Search for the cell housing the specified text and yield its (X, Y) center coordinate. 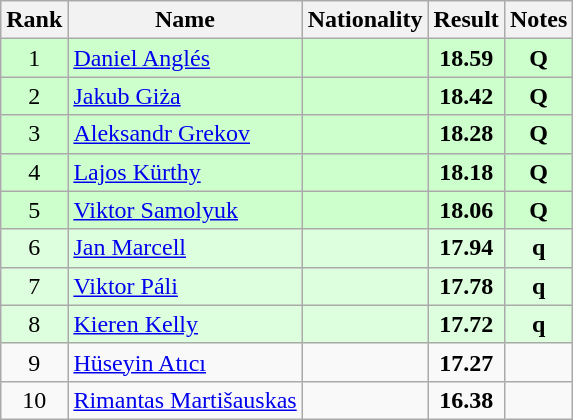
18.28 (466, 134)
Name (185, 20)
Notes (538, 20)
Aleksandr Grekov (185, 134)
Viktor Páli (185, 286)
Jakub Giża (185, 96)
Hüseyin Atıcı (185, 362)
Result (466, 20)
7 (34, 286)
1 (34, 58)
2 (34, 96)
17.94 (466, 248)
6 (34, 248)
18.06 (466, 210)
17.27 (466, 362)
8 (34, 324)
Rank (34, 20)
Daniel Anglés (185, 58)
Kieren Kelly (185, 324)
17.78 (466, 286)
Rimantas Martišauskas (185, 400)
9 (34, 362)
Lajos Kürthy (185, 172)
5 (34, 210)
Nationality (365, 20)
18.42 (466, 96)
3 (34, 134)
16.38 (466, 400)
Jan Marcell (185, 248)
18.59 (466, 58)
Viktor Samolyuk (185, 210)
17.72 (466, 324)
18.18 (466, 172)
10 (34, 400)
4 (34, 172)
